Scan for the cell matching the given text and deliver its [x, y] coordinate at center. 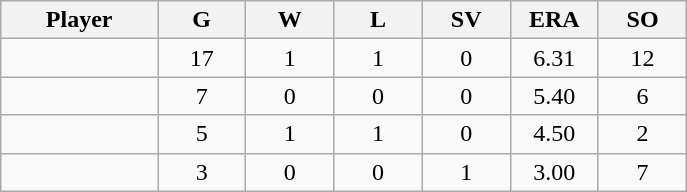
12 [642, 58]
6.31 [554, 58]
G [202, 20]
ERA [554, 20]
6 [642, 96]
2 [642, 134]
W [290, 20]
SV [466, 20]
3.00 [554, 172]
5.40 [554, 96]
3 [202, 172]
SO [642, 20]
4.50 [554, 134]
17 [202, 58]
5 [202, 134]
L [378, 20]
Player [80, 20]
